From the cell containing the given text, extract its center point as [x, y] coordinate. 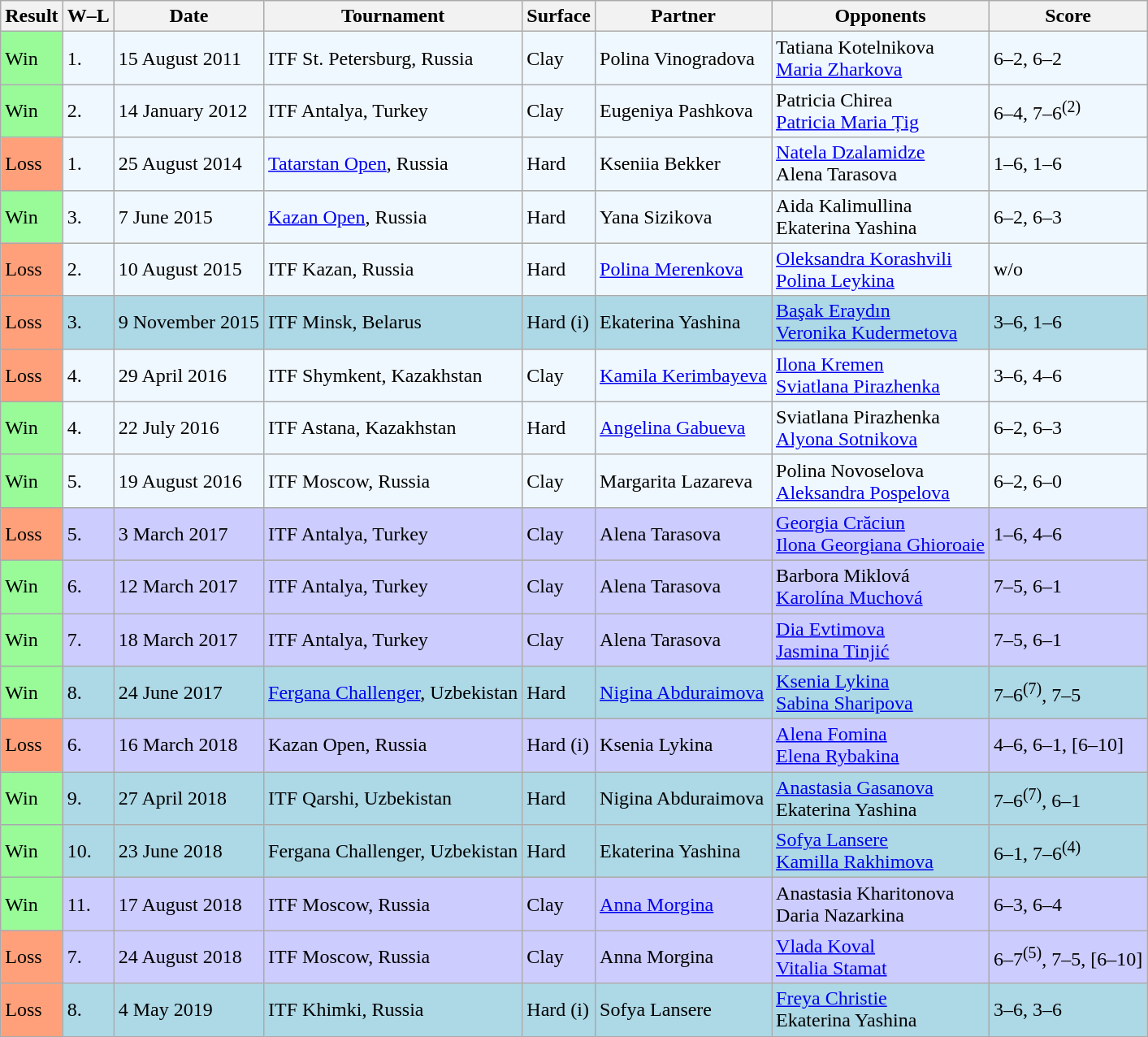
Aida Kalimullina Ekaterina Yashina [881, 216]
ITF Kazan, Russia [393, 270]
9. [88, 798]
ITF Astana, Kazakhstan [393, 427]
Polina Vinogradova [684, 59]
6–1, 7–6(4) [1068, 852]
6–2, 6–0 [1068, 481]
7–6(7), 6–1 [1068, 798]
Kamila Kerimbayeva [684, 375]
Barbora Miklová Karolína Muchová [881, 587]
29 April 2016 [188, 375]
10 August 2015 [188, 270]
Margarita Lazareva [684, 481]
22 July 2016 [188, 427]
1–6, 4–6 [1068, 533]
Tatarstan Open, Russia [393, 164]
w/o [1068, 270]
Opponents [881, 16]
Başak Eraydın Veronika Kudermetova [881, 322]
14 January 2012 [188, 111]
Score [1068, 16]
Georgia Crăciun Ilona Georgiana Ghioroaie [881, 533]
Dia Evtimova Jasmina Tinjić [881, 639]
Sofya Lansere [684, 1009]
ITF St. Petersburg, Russia [393, 59]
Polina Merenkova [684, 270]
Anastasia Gasanova Ekaterina Yashina [881, 798]
Alena Fomina Elena Rybakina [881, 746]
4–6, 6–1, [6–10] [1068, 746]
3 March 2017 [188, 533]
15 August 2011 [188, 59]
17 August 2018 [188, 904]
11. [88, 904]
ITF Minsk, Belarus [393, 322]
12 March 2017 [188, 587]
Tournament [393, 16]
Polina Novoselova Aleksandra Pospelova [881, 481]
Vlada Koval Vitalia Stamat [881, 957]
9 November 2015 [188, 322]
Natela Dzalamidze Alena Tarasova [881, 164]
19 August 2016 [188, 481]
Tatiana Kotelnikova Maria Zharkova [881, 59]
10. [88, 852]
ITF Qarshi, Uzbekistan [393, 798]
Ksenia Lykina Sabina Sharipova [881, 692]
Angelina Gabueva [684, 427]
6–4, 7–6(2) [1068, 111]
7–6(7), 7–5 [1068, 692]
Surface [559, 16]
6–2, 6–2 [1068, 59]
23 June 2018 [188, 852]
Freya Christie Ekaterina Yashina [881, 1009]
W–L [88, 16]
16 March 2018 [188, 746]
Sviatlana Pirazhenka Alyona Sotnikova [881, 427]
ITF Khimki, Russia [393, 1009]
Sofya Lansere Kamilla Rakhimova [881, 852]
6–7(5), 7–5, [6–10] [1068, 957]
27 April 2018 [188, 798]
Result [32, 16]
Ksenia Lykina [684, 746]
ITF Shymkent, Kazakhstan [393, 375]
Eugeniya Pashkova [684, 111]
7 June 2015 [188, 216]
24 June 2017 [188, 692]
6–3, 6–4 [1068, 904]
1–6, 1–6 [1068, 164]
3–6, 1–6 [1068, 322]
Patricia Chirea Patricia Maria Țig [881, 111]
4 May 2019 [188, 1009]
18 March 2017 [188, 639]
24 August 2018 [188, 957]
Yana Sizikova [684, 216]
Anastasia Kharitonova Daria Nazarkina [881, 904]
3–6, 4–6 [1068, 375]
25 August 2014 [188, 164]
Oleksandra Korashvili Polina Leykina [881, 270]
Kseniia Bekker [684, 164]
Ilona Kremen Sviatlana Pirazhenka [881, 375]
Date [188, 16]
Partner [684, 16]
3–6, 3–6 [1068, 1009]
